Capture the cell that displays the provided text and extract its [x, y] central coordinate. 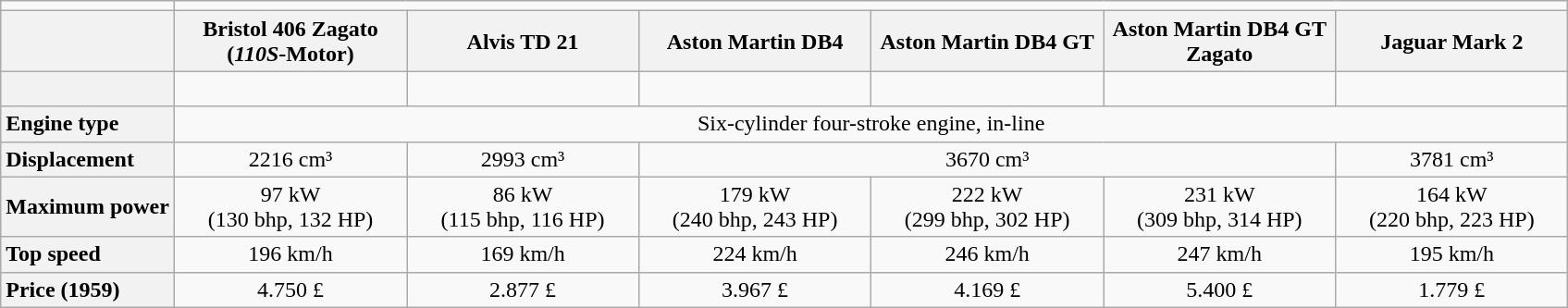
Top speed [88, 254]
Jaguar Mark 2 [1452, 41]
Displacement [88, 159]
Aston Martin DB4 GT Zagato [1219, 41]
4.750 £ [290, 290]
2.877 £ [524, 290]
169 km/h [524, 254]
1.779 £ [1452, 290]
3781 cm³ [1452, 159]
Six-cylinder four-stroke engine, in-line [870, 124]
Engine type [88, 124]
86 kW(115 bhp, 116 HP) [524, 207]
179 kW(240 bhp, 243 HP) [755, 207]
Bristol 406 Zagato(110S-Motor) [290, 41]
224 km/h [755, 254]
246 km/h [988, 254]
Aston Martin DB4 GT [988, 41]
Maximum power [88, 207]
247 km/h [1219, 254]
196 km/h [290, 254]
Price (1959) [88, 290]
2216 cm³ [290, 159]
Aston Martin DB4 [755, 41]
195 km/h [1452, 254]
231 kW(309 bhp, 314 HP) [1219, 207]
3670 cm³ [988, 159]
164 kW(220 bhp, 223 HP) [1452, 207]
5.400 £ [1219, 290]
Alvis TD 21 [524, 41]
2993 cm³ [524, 159]
3.967 £ [755, 290]
222 kW(299 bhp, 302 HP) [988, 207]
97 kW(130 bhp, 132 HP) [290, 207]
4.169 £ [988, 290]
